Find where the given text appears and provide that cell's center as [x, y] coordinate. 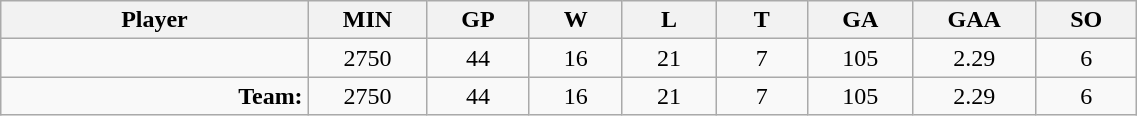
GP [478, 20]
T [762, 20]
MIN [368, 20]
L [668, 20]
Player [154, 20]
SO [1086, 20]
Team: [154, 96]
W [576, 20]
GA [860, 20]
GAA [974, 20]
